Capture the cell that displays the provided text and extract its [x, y] central coordinate. 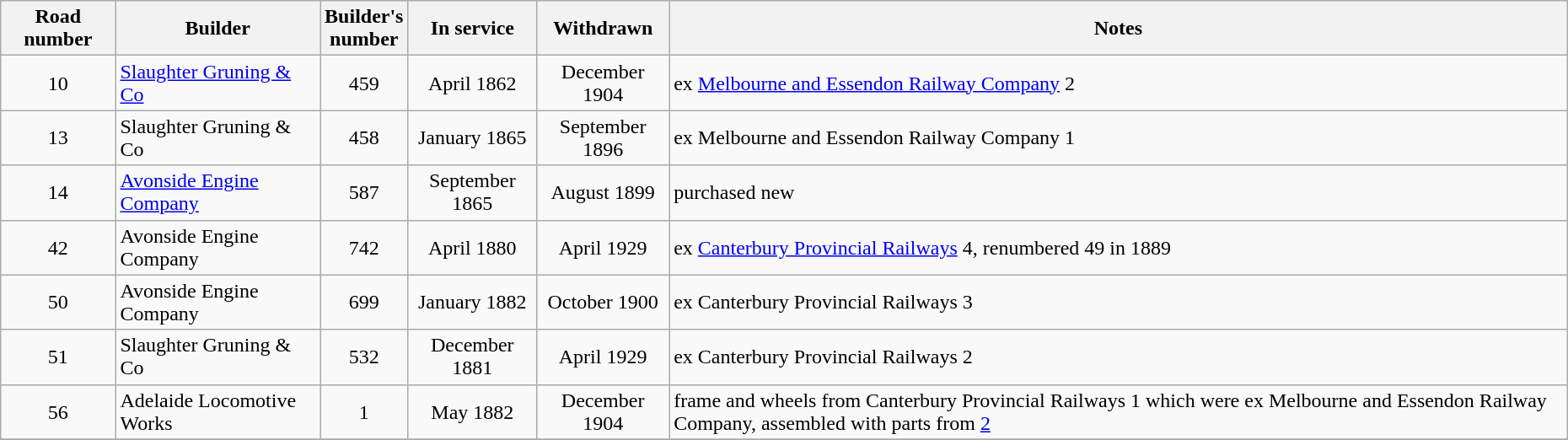
Builder [217, 29]
Notes [1119, 29]
Adelaide Locomotive Works [217, 411]
459 [364, 83]
587 [364, 192]
458 [364, 138]
April 1880 [472, 248]
September 1896 [604, 138]
ex Canterbury Provincial Railways 4, renumbered 49 in 1889 [1119, 248]
September 1865 [472, 192]
ex Canterbury Provincial Railways 2 [1119, 357]
January 1882 [472, 302]
April 1862 [472, 83]
Withdrawn [604, 29]
13 [58, 138]
10 [58, 83]
1 [364, 411]
532 [364, 357]
742 [364, 248]
ex Melbourne and Essendon Railway Company 1 [1119, 138]
December 1881 [472, 357]
In service [472, 29]
Builder'snumber [364, 29]
56 [58, 411]
August 1899 [604, 192]
ex Melbourne and Essendon Railway Company 2 [1119, 83]
50 [58, 302]
Road number [58, 29]
ex Canterbury Provincial Railways 3 [1119, 302]
October 1900 [604, 302]
42 [58, 248]
frame and wheels from Canterbury Provincial Railways 1 which were ex Melbourne and Essendon Railway Company, assembled with parts from 2 [1119, 411]
purchased new [1119, 192]
14 [58, 192]
May 1882 [472, 411]
51 [58, 357]
January 1865 [472, 138]
699 [364, 302]
